Capture the cell that displays the provided text and extract its [X, Y] central coordinate. 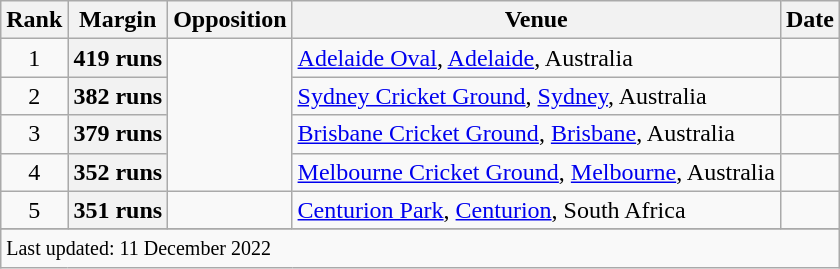
Opposition [230, 20]
379 runs [118, 134]
352 runs [118, 172]
351 runs [118, 210]
2 [34, 96]
382 runs [118, 96]
Rank [34, 20]
Melbourne Cricket Ground, Melbourne, Australia [536, 172]
Adelaide Oval, Adelaide, Australia [536, 58]
Sydney Cricket Ground, Sydney, Australia [536, 96]
419 runs [118, 58]
Venue [536, 20]
Margin [118, 20]
1 [34, 58]
Centurion Park, Centurion, South Africa [536, 210]
5 [34, 210]
Last updated: 11 December 2022 [420, 248]
Date [810, 20]
3 [34, 134]
Brisbane Cricket Ground, Brisbane, Australia [536, 134]
4 [34, 172]
